Extract the (X, Y) coordinate from the center of the cell holding the provided text.  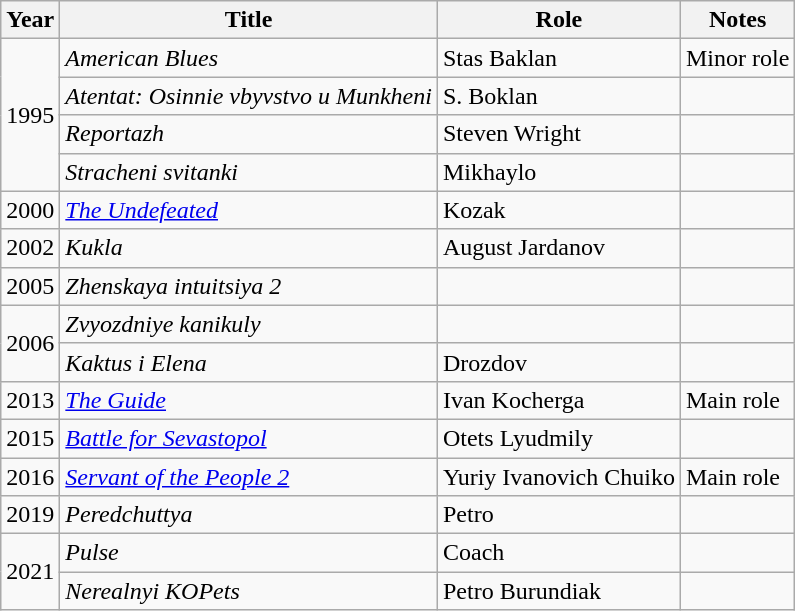
Atentat: Osinnie vbyvstvo u Munkheni (249, 96)
1995 (30, 115)
Notes (737, 20)
Zhenskaya intuitsiya 2 (249, 286)
2021 (30, 572)
Kukla (249, 248)
Coach (558, 553)
Stracheni svitanki (249, 172)
Nerealnyi KOPets (249, 591)
2013 (30, 400)
The Undefeated (249, 210)
Zvyozdniye kanikuly (249, 324)
August Jardanov (558, 248)
Yuriy Ivanovich Chuiko (558, 477)
Minor role (737, 58)
Mikhaylo (558, 172)
2016 (30, 477)
Steven Wright (558, 134)
The Guide (249, 400)
Kaktus i Elena (249, 362)
2019 (30, 515)
Pulse (249, 553)
Petro (558, 515)
2006 (30, 343)
2000 (30, 210)
Reportazh (249, 134)
Otets Lyudmily (558, 438)
Petro Burundiak (558, 591)
Title (249, 20)
Battle for Sevastopol (249, 438)
American Blues (249, 58)
Stas Baklan (558, 58)
2002 (30, 248)
Peredchuttya (249, 515)
2015 (30, 438)
S. Boklan (558, 96)
Role (558, 20)
Kozak (558, 210)
Year (30, 20)
Ivan Kocherga (558, 400)
Drozdov (558, 362)
2005 (30, 286)
Servant of the People 2 (249, 477)
